From the cell containing the given text, extract its center point as (x, y) coordinate. 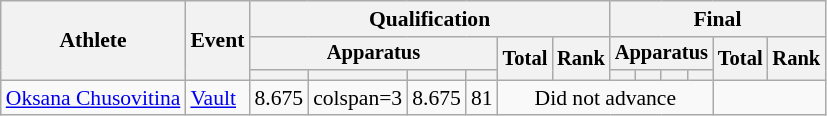
Event (217, 40)
Oksana Chusovitina (94, 98)
Did not advance (606, 98)
Qualification (429, 19)
colspan=3 (358, 98)
Final (718, 19)
Vault (217, 98)
Athlete (94, 40)
81 (482, 98)
